Provide the [X, Y] coordinate of the cell's center where the given text is located.  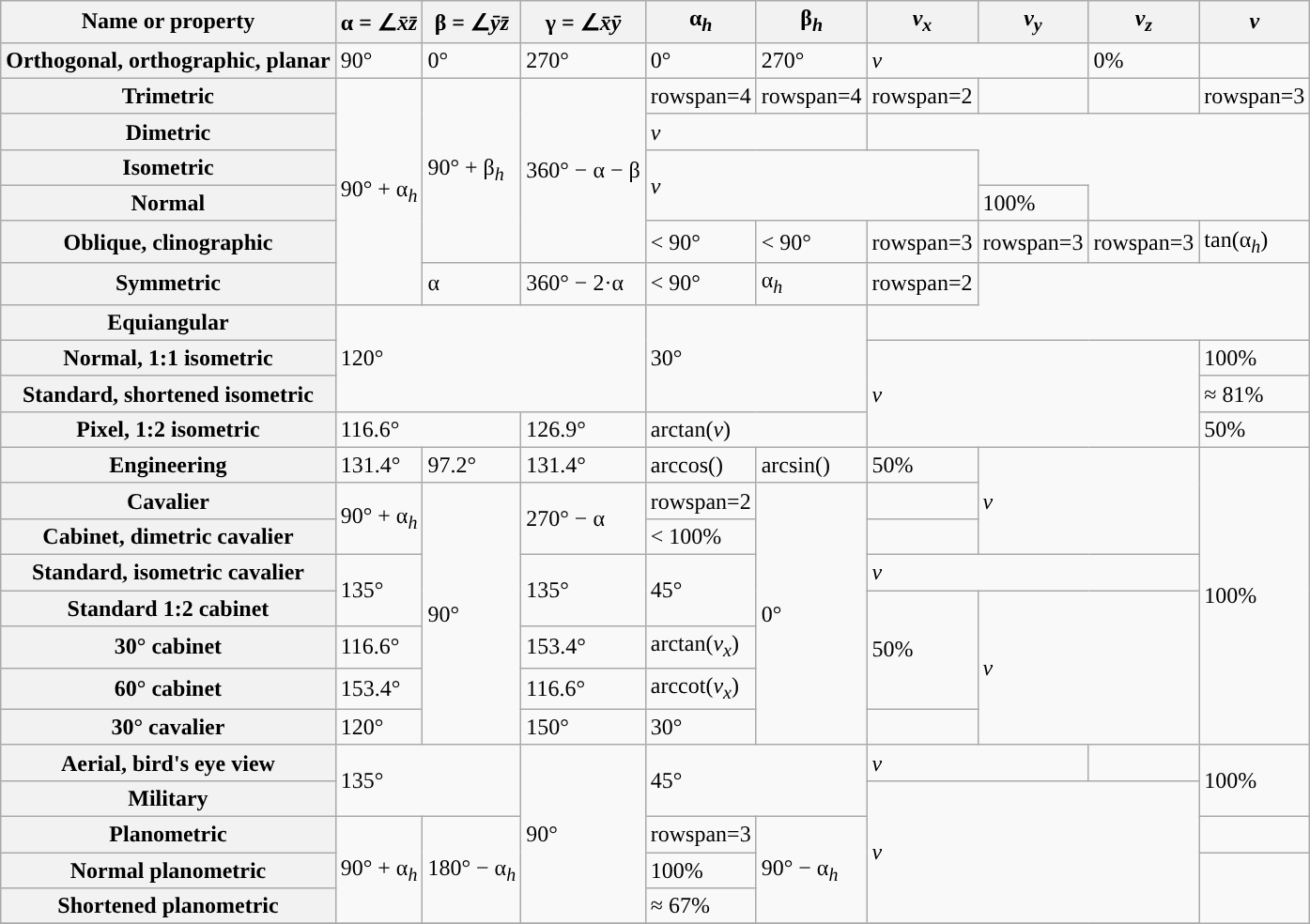
≈ 67% [701, 906]
α = ∠x̄z̄ [379, 22]
150° [584, 727]
< 100% [701, 536]
Shortened planometric [168, 906]
Cabinet, dimetric cavalier [168, 536]
Aerial, bird's eye view [168, 762]
97.2° [471, 465]
30° cabinet [168, 647]
≈ 81% [1255, 393]
90° − αh [811, 870]
Military [168, 798]
0% [1144, 60]
360° − 2·α [584, 284]
126.9° [584, 429]
Cavalier [168, 500]
vx [922, 22]
βh [811, 22]
Pixel, 1:2 isometric [168, 429]
Standard 1:2 cabinet [168, 608]
Isometric [168, 167]
90° + βh [471, 171]
Symmetric [168, 284]
Oblique, clinographic [168, 241]
360° − α − β [584, 171]
60° cabinet [168, 688]
Name or property [168, 22]
Normal, 1:1 isometric [168, 358]
arccot(vx) [701, 688]
arccos() [701, 465]
arcsin() [811, 465]
β = ∠ȳz̄ [471, 22]
30° cavalier [168, 727]
Equiangular [168, 322]
270° − α [584, 518]
Standard, shortened isometric [168, 393]
Standard, isometric cavalier [168, 573]
Orthogonal, orthographic, planar [168, 60]
Dimetric [168, 131]
tan(αh) [1255, 241]
arctan(vx) [701, 647]
Engineering [168, 465]
γ = ∠x̄ȳ [584, 22]
Trimetric [168, 96]
Normal planometric [168, 870]
arctan(v) [756, 429]
vz [1144, 22]
α [471, 284]
vy [1033, 22]
Normal [168, 203]
Planometric [168, 835]
180° − αh [471, 870]
